Find where the given text appears and provide that cell's center as (x, y) coordinate. 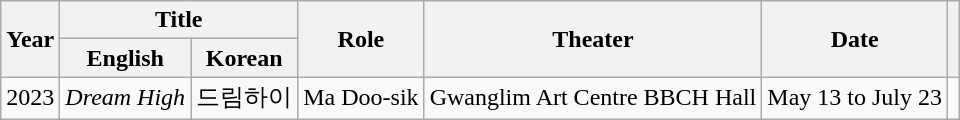
Korean (244, 58)
Gwanglim Art Centre BBCH Hall (593, 98)
May 13 to July 23 (855, 98)
Date (855, 39)
Year (30, 39)
English (126, 58)
Ma Doo-sik (361, 98)
드림하이 (244, 98)
Theater (593, 39)
Title (179, 20)
Role (361, 39)
2023 (30, 98)
Dream High (126, 98)
